Determine the (x, y) coordinate at the center of the cell enclosing the given text.  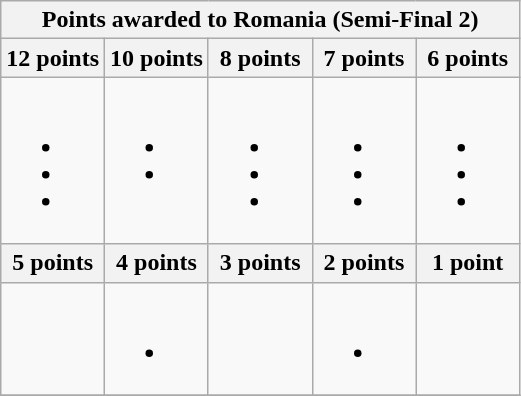
8 points (260, 58)
3 points (260, 263)
1 point (468, 263)
7 points (364, 58)
6 points (468, 58)
Points awarded to Romania (Semi-Final 2) (260, 20)
5 points (53, 263)
12 points (53, 58)
4 points (157, 263)
10 points (157, 58)
2 points (364, 263)
